Find where the given text appears and provide that cell's center as (x, y) coordinate. 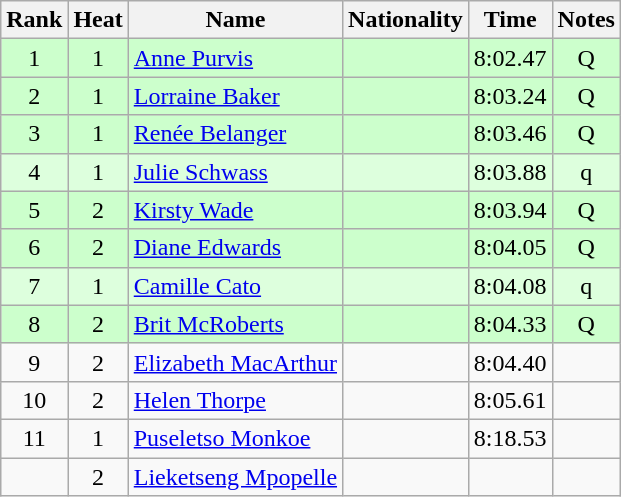
8:04.05 (510, 248)
5 (34, 210)
Puseletso Monkoe (235, 438)
8:03.46 (510, 134)
3 (34, 134)
Brit McRoberts (235, 324)
6 (34, 248)
Kirsty Wade (235, 210)
Nationality (406, 20)
8:02.47 (510, 58)
Julie Schwass (235, 172)
Camille Cato (235, 286)
8:04.40 (510, 362)
Notes (586, 20)
Elizabeth MacArthur (235, 362)
8 (34, 324)
8:04.08 (510, 286)
Time (510, 20)
Name (235, 20)
10 (34, 400)
Heat (98, 20)
Renée Belanger (235, 134)
Lieketseng Mpopelle (235, 477)
9 (34, 362)
8:05.61 (510, 400)
8:03.88 (510, 172)
Anne Purvis (235, 58)
Lorraine Baker (235, 96)
11 (34, 438)
8:04.33 (510, 324)
8:03.24 (510, 96)
8:18.53 (510, 438)
7 (34, 286)
8:03.94 (510, 210)
Rank (34, 20)
4 (34, 172)
Diane Edwards (235, 248)
Helen Thorpe (235, 400)
